Locate the cell with the specified text and output its (X, Y) center coordinate. 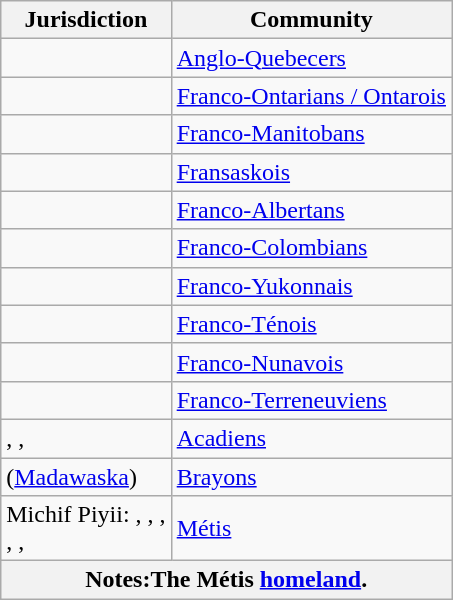
Franco-Colombians (311, 248)
Franco-Ténois (311, 324)
Notes:The Métis homeland. (226, 580)
Acadiens (311, 438)
Community (311, 20)
Brayons (311, 477)
(Madawaska) (86, 477)
Métis (311, 528)
Fransaskois (311, 172)
Franco-Albertans (311, 210)
Franco-Ontarians / Ontarois (311, 96)
Franco-Nunavois (311, 362)
Anglo-Quebecers (311, 58)
Jurisdiction (86, 20)
Franco-Terreneuviens (311, 400)
, , (86, 438)
Michif Piyii: , , ,, , (86, 528)
Franco-Yukonnais (311, 286)
Franco-Manitobans (311, 134)
